Provide the [X, Y] coordinate of the cell's center where the given text is located.  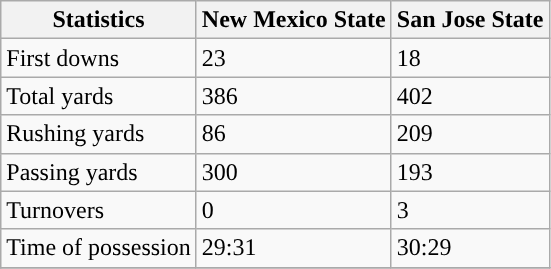
193 [470, 172]
18 [470, 58]
First downs [99, 58]
300 [294, 172]
0 [294, 210]
San Jose State [470, 20]
3 [470, 210]
New Mexico State [294, 20]
402 [470, 96]
30:29 [470, 248]
Time of possession [99, 248]
209 [470, 134]
86 [294, 134]
Rushing yards [99, 134]
23 [294, 58]
Total yards [99, 96]
Turnovers [99, 210]
Statistics [99, 20]
29:31 [294, 248]
386 [294, 96]
Passing yards [99, 172]
